Output the [X, Y] coordinate of the center of the cell containing the given text.  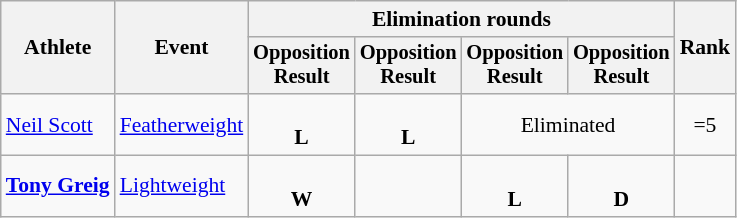
Tony Greig [58, 186]
=5 [706, 124]
Neil Scott [58, 124]
Featherweight [182, 124]
Athlete [58, 48]
D [622, 186]
Event [182, 48]
Rank [706, 48]
W [302, 186]
Lightweight [182, 186]
Elimination rounds [461, 19]
Eliminated [568, 124]
